Capture the cell that displays the provided text and extract its [x, y] central coordinate. 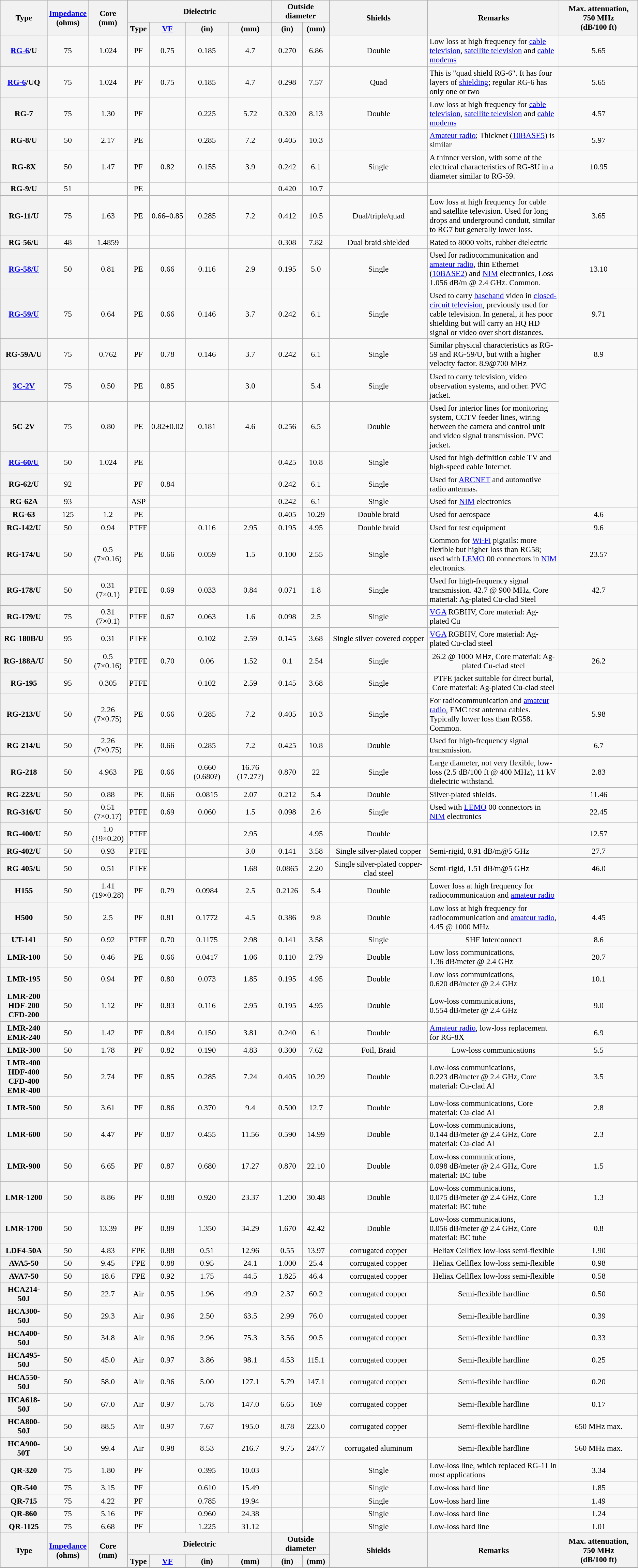
0.320 [287, 113]
23.37 [250, 1197]
0.270 [287, 51]
RG-60/U [24, 462]
Semi-rigid, 1.51 dB/m@5 GHz [493, 868]
42.42 [316, 1228]
0.17 [598, 1404]
0.150 [207, 1033]
3.5 [598, 1076]
LMR-195 [24, 979]
Used to carry television, video observation systems, and other. PVC jacket. [493, 385]
98.1 [250, 1360]
1.2 [108, 514]
9.4 [250, 1108]
Low-loss communications, 0.554 dB/meter @ 2.4 GHz [493, 1006]
RG-62A [24, 502]
12.7 [316, 1108]
corrugated aluminum [378, 1448]
2.07 [250, 794]
0.370 [207, 1108]
0.059 [207, 554]
0.412 [287, 215]
PTFE jacket suitable for direct burial, Core material: Ag-plated Cu-clad steel [493, 683]
25.4 [316, 1263]
1.30 [108, 113]
Low loss communications, 1.36 dB/meter @ 2.4 GHz [493, 957]
RG-180B/U [24, 639]
Low-loss communications, 0.144 dB/meter @ 2.4 GHz, Core material: Cu-clad Al [493, 1135]
Dual/triple/quad [378, 215]
QR-540 [24, 1488]
RG-142/U [24, 527]
1.52 [250, 660]
9.0 [598, 1006]
11.56 [250, 1135]
6.86 [316, 51]
1.000 [287, 1263]
1.4859 [108, 242]
3.15 [108, 1488]
1.01 [598, 1526]
8.53 [207, 1448]
34.29 [250, 1228]
4.45 [598, 917]
0.181 [207, 426]
29.3 [108, 1315]
Single silver-covered copper [378, 639]
58.0 [108, 1382]
20.7 [598, 957]
0.785 [207, 1501]
223.0 [316, 1426]
QR-1125 [24, 1526]
90.5 [316, 1338]
125 [68, 514]
2.79 [316, 957]
9.8 [316, 917]
0.78 [168, 354]
0.071 [287, 590]
5.0 [316, 269]
5.97 [598, 140]
1.63 [108, 215]
0.1175 [207, 939]
5C-2V [24, 426]
1.06 [250, 957]
0.46 [108, 957]
0.82±0.02 [168, 426]
HCA550-50J [24, 1382]
45.0 [108, 1360]
26.2 @ 1000 MHz, Core material: Ag-plated Cu-clad steel [493, 660]
1.12 [108, 1006]
115.1 [316, 1360]
LMR-500 [24, 1108]
0.67 [168, 616]
0.680 [207, 1166]
LMR-300 [24, 1050]
0.58 [598, 1276]
2.74 [108, 1076]
HCA800-50J [24, 1426]
Low loss at high frequency for radiocommunication and amateur radio, 4.45 @ 1000 MHz [493, 917]
0.500 [287, 1108]
2.17 [108, 140]
23.57 [598, 554]
RG-9/U [24, 189]
RG-59/U [24, 314]
0.31 [108, 639]
1.68 [250, 868]
2.20 [316, 868]
22.7 [108, 1294]
0.100 [287, 554]
Low-loss communications, 0.056 dB/meter @ 2.4 GHz, Core material: BC tube [493, 1228]
0.063 [207, 616]
RG-223/U [24, 794]
3.61 [108, 1108]
7.62 [316, 1050]
RG-6/UQ [24, 82]
60.2 [316, 1294]
Common for Wi-Fi pigtails: more flexible but higher loss than RG58; used with LEMO 00 connectors in NIM electronics. [493, 554]
4.963 [108, 772]
0.960 [207, 1513]
4.5 [250, 917]
RG-316/U [24, 812]
1.41(19×0.28) [108, 891]
169 [316, 1404]
LMR-1200 [24, 1197]
127.1 [250, 1382]
76.0 [316, 1315]
2.6 [316, 812]
3.86 [207, 1360]
0.25 [598, 1360]
RG-402/U [24, 851]
0.39 [598, 1315]
1.225 [207, 1526]
H500 [24, 917]
HCA214-50J [24, 1294]
1.350 [207, 1228]
Used for aerospace [493, 514]
RG-214/U [24, 745]
LMR-200HDF-200CFD-200 [24, 1006]
8.9 [598, 354]
3.65 [598, 215]
2.96 [207, 1338]
QR-860 [24, 1513]
Amateur radio; Thicknet (10BASE5) is similar [493, 140]
12.57 [598, 834]
0.660 (0.680?) [207, 772]
LMR-600 [24, 1135]
0.190 [207, 1050]
RG-400/U [24, 834]
0.920 [207, 1197]
4.57 [598, 113]
3.81 [250, 1033]
2.98 [250, 939]
RG-179/U [24, 616]
0.0815 [207, 794]
Used for high-frequency signal transmission. 42.7 @ 900 MHz, Core material: Ag-plated Cu-clad Steel [493, 590]
10.7 [316, 189]
LMR-240EMR-240 [24, 1033]
RG-213/U [24, 714]
0.64 [108, 314]
0.66–0.85 [168, 215]
2.3 [598, 1135]
560 MHz max. [598, 1448]
216.7 [250, 1448]
147.1 [316, 1382]
17.27 [250, 1166]
92 [68, 484]
RG-63 [24, 514]
RG-6/U [24, 51]
LMR-900 [24, 1166]
HCA400-50J [24, 1338]
1.200 [287, 1197]
49.9 [250, 1294]
Silver-plated shields. [493, 794]
RG-195 [24, 683]
0.0417 [207, 957]
0.20 [598, 1382]
6.9 [598, 1033]
3.34 [598, 1470]
247.7 [316, 1448]
0.86 [168, 1108]
Similar physical characteristics as RG-59 and RG-59/U, but with a higher velocity factor. 8.9@700 MHz [493, 354]
2.50 [207, 1315]
1.825 [287, 1276]
2.37 [287, 1294]
A thinner version, with some of the electrical characteristics of RG-8U in a diameter similar to RG-59. [493, 167]
2.83 [598, 772]
5.16 [108, 1513]
46.0 [598, 868]
93 [68, 502]
24.38 [250, 1513]
15.49 [250, 1488]
0.0865 [287, 868]
0.590 [287, 1135]
8.6 [598, 939]
0.240 [287, 1033]
0.212 [287, 794]
0.0984 [207, 891]
1.3 [598, 1197]
RG-8/U [24, 140]
Used for high-definition cable TV and high-speed cable Internet. [493, 462]
88.5 [108, 1426]
5.79 [287, 1382]
0.89 [168, 1228]
147.0 [250, 1404]
Rated to 8000 volts, rubber dielectric [493, 242]
31.12 [250, 1526]
8.78 [287, 1426]
0.33 [598, 1338]
7.24 [250, 1076]
1.47 [108, 167]
48 [68, 242]
34.8 [108, 1338]
6.7 [598, 745]
Low loss at high frequency for cable and satellite television. Used for long drops and underground conduit, similar to RG7 but generally lower loss. [493, 215]
HCA300-50J [24, 1315]
9.75 [287, 1448]
Low-loss communications [493, 1050]
LMR-100 [24, 957]
VGA RGBHV, Core material: Ag-plated Cu [493, 616]
0.1772 [207, 917]
0.06 [207, 660]
Low-loss communications, 0.223 dB/meter @ 2.4 GHz, Core material: Cu-clad Al [493, 1076]
RG-56/U [24, 242]
11.46 [598, 794]
RG-174/U [24, 554]
5.98 [598, 714]
27.7 [598, 851]
3.56 [287, 1338]
1.49 [598, 1501]
0.395 [207, 1470]
1.96 [207, 1294]
RG-405/U [24, 868]
22.45 [598, 812]
16.76 (17.27?) [250, 772]
0.610 [207, 1488]
1.0(19×0.20) [108, 834]
2.54 [316, 660]
44.5 [250, 1276]
6.68 [108, 1526]
0.155 [207, 167]
6.5 [316, 426]
30.48 [316, 1197]
12.96 [250, 1250]
7.67 [207, 1426]
46.4 [316, 1276]
8.13 [316, 113]
RG-11/U [24, 215]
Used for ARCNET and automotive radio antennas. [493, 484]
1.8 [316, 590]
This is "quad shield RG-6". It has four layers of shielding; regular RG-6 has only one or two [493, 82]
1.670 [287, 1228]
Used for high-frequency signal transmission. [493, 745]
RG-59A/U [24, 354]
19.94 [250, 1501]
3C-2V [24, 385]
SHF Interconnect [493, 939]
QR-715 [24, 1501]
1.90 [598, 1250]
13.10 [598, 269]
51 [68, 189]
75.3 [250, 1338]
9.71 [598, 314]
0.55 [287, 1250]
5.00 [207, 1382]
UT-141 [24, 939]
LMR-400HDF-400CFD-400EMR-400 [24, 1076]
Used for radiocommunication and amateur radio, thin Ethernet (10BASE2) and NIM electronics, Loss 1.056 dB/m @ 2.4 GHz. Common. [493, 269]
1.78 [108, 1050]
10.5 [316, 215]
Used for NIM electronics [493, 502]
0.073 [207, 979]
0.386 [287, 917]
18.6 [108, 1276]
RG-58/U [24, 269]
ASP [138, 502]
Used for test equipment [493, 527]
For radiocommunication and amateur radio, EMC test antenna cables. Typically lower loss than RG58. Common. [493, 714]
67.0 [108, 1404]
5.5 [598, 1050]
0.8 [598, 1228]
0.256 [287, 426]
4.53 [287, 1360]
9.6 [598, 527]
1.42 [108, 1033]
0.225 [207, 113]
14.99 [316, 1135]
0.455 [207, 1135]
0.51(7×0.17) [108, 812]
0.2126 [287, 891]
3.9 [250, 167]
0.1 [287, 660]
0.110 [287, 957]
10.1 [598, 979]
0.300 [287, 1050]
HCA900-50T [24, 1448]
RG-178/U [24, 590]
1.80 [108, 1470]
1.75 [207, 1276]
0.060 [207, 812]
2.55 [316, 554]
RG-188A/U [24, 660]
2.99 [287, 1315]
24.1 [250, 1263]
Large diameter, not very flexible, low-loss (2.5 dB/100 ft @ 400 MHz), 11 kV dielectric withstand. [493, 772]
RG-62/U [24, 484]
0.83 [168, 1006]
RG-218 [24, 772]
5.78 [207, 1404]
Low-loss communications, 0.075 dB/meter @ 2.4 GHz, Core material: BC tube [493, 1197]
Semi-rigid, 0.91 dB/m@5 GHz [493, 851]
4.22 [108, 1501]
RG-7 [24, 113]
10.03 [250, 1470]
9.45 [108, 1263]
8.86 [108, 1197]
Single silver-plated copper-clad steel [378, 868]
4.47 [108, 1135]
Foil, Braid [378, 1050]
Dual braid shielded [378, 242]
0.308 [287, 242]
LDF4-50A [24, 1250]
0.79 [168, 891]
13.97 [316, 1250]
HCA618-50J [24, 1404]
Single silver-plated copper [378, 851]
1.24 [598, 1513]
10.95 [598, 167]
5.72 [250, 113]
LMR-1700 [24, 1228]
HCA495-50J [24, 1360]
H155 [24, 891]
1.6 [250, 616]
0.033 [207, 590]
650 MHz max. [598, 1426]
63.5 [250, 1315]
13.39 [108, 1228]
0.762 [108, 354]
7.57 [316, 82]
Amateur radio, low-loss replacement for RG-8X [493, 1033]
2.9 [250, 269]
0.305 [108, 683]
42.7 [598, 590]
AVA5-50 [24, 1263]
0.93 [108, 851]
0.298 [287, 82]
7.82 [316, 242]
0.420 [287, 189]
Quad [378, 82]
RG-8X [24, 167]
Low loss communications, 0.620 dB/meter @ 2.4 GHz [493, 979]
Low-loss communications, 0.098 dB/meter @ 2.4 GHz, Core material: BC tube [493, 1166]
QR-320 [24, 1470]
99.4 [108, 1448]
AVA7-50 [24, 1276]
Low-loss line, which replaced RG-11 in most applications [493, 1470]
195.0 [250, 1426]
Low-loss communications, Core material: Cu-clad Al [493, 1108]
VGA RGBHV, Core material: Ag-plated Cu-clad steel [493, 639]
Lower loss at high frequency for radiocommunication and amateur radio [493, 891]
22.10 [316, 1166]
26.2 [598, 660]
22 [316, 772]
Used with LEMO 00 connectors in NIM electronics [493, 812]
2.8 [598, 1108]
